Determine the [x, y] coordinate at the center of the cell enclosing the given text.  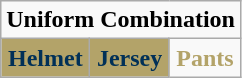
Helmet [46, 58]
Pants [204, 58]
Uniform Combination [121, 20]
Jersey [130, 58]
